From the cell containing the given text, extract its center point as [X, Y] coordinate. 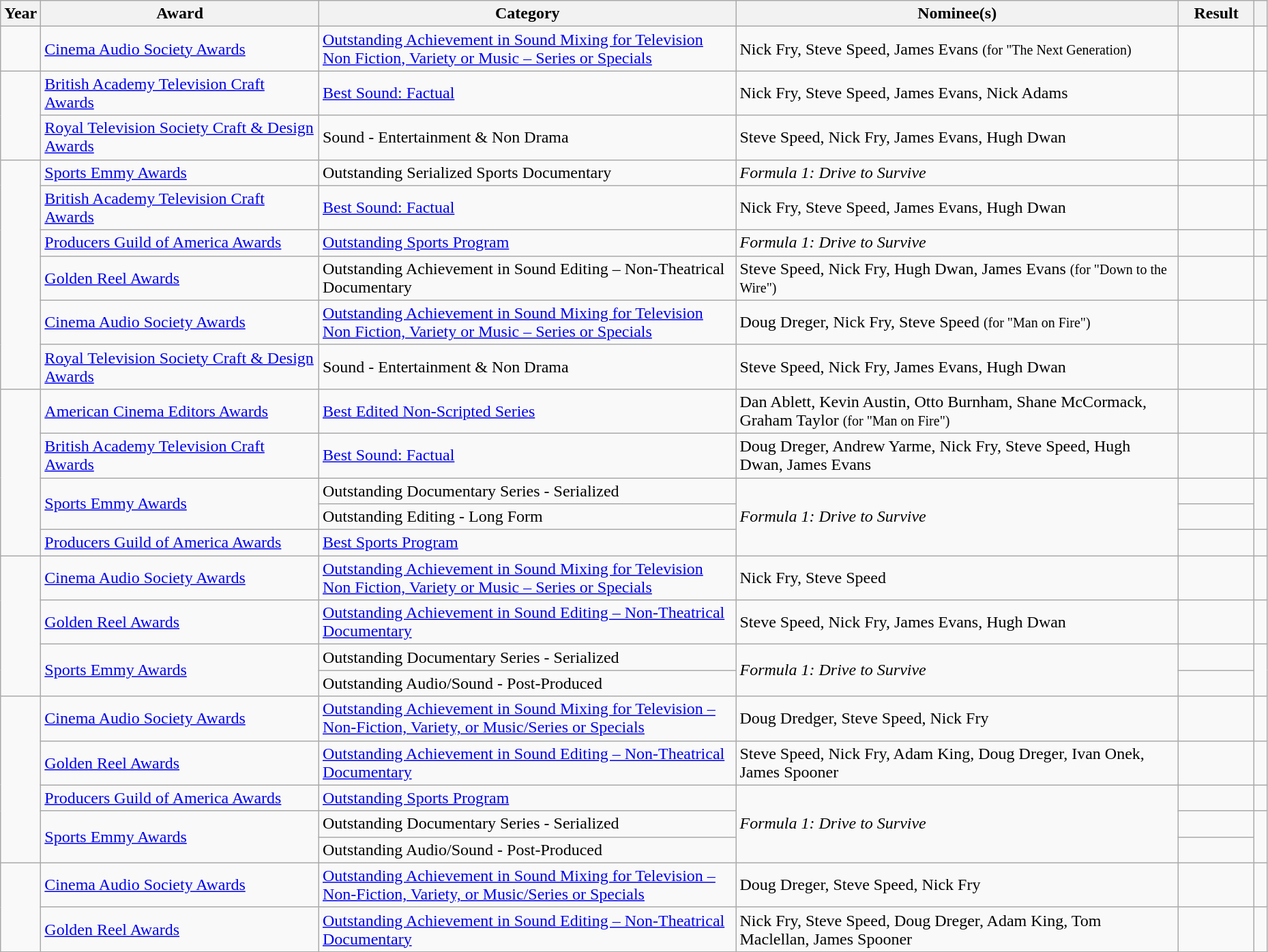
Dan Ablett, Kevin Austin, Otto Burnham, Shane McCormack, Graham Taylor (for "Man on Fire") [957, 411]
Nick Fry, Steve Speed, James Evans, Nick Adams [957, 93]
Best Sports Program [527, 543]
Outstanding Editing - Long Form [527, 517]
American Cinema Editors Awards [180, 411]
Nominee(s) [957, 14]
Nick Fry, Steve Speed, James Evans (for "The Next Generation) [957, 49]
Nick Fry, Steve Speed [957, 578]
Steve Speed, Nick Fry, Hugh Dwan, James Evans (for "Down to the Wire") [957, 278]
Doug Dreger, Steve Speed, Nick Fry [957, 885]
Best Edited Non-Scripted Series [527, 411]
Year [20, 14]
Outstanding Serialized Sports Documentary [527, 173]
Doug Dreger, Andrew Yarme, Nick Fry, Steve Speed, Hugh Dwan, James Evans [957, 456]
Doug Dredger, Steve Speed, Nick Fry [957, 719]
Nick Fry, Steve Speed, Doug Dreger, Adam King, Tom Maclellan, James Spooner [957, 929]
Nick Fry, Steve Speed, James Evans, Hugh Dwan [957, 207]
Award [180, 14]
Doug Dreger, Nick Fry, Steve Speed (for "Man on Fire") [957, 322]
Category [527, 14]
Result [1215, 14]
Steve Speed, Nick Fry, Adam King, Doug Dreger, Ivan Onek, James Spooner [957, 762]
